Output the (x, y) coordinate of the center of the cell containing the given text.  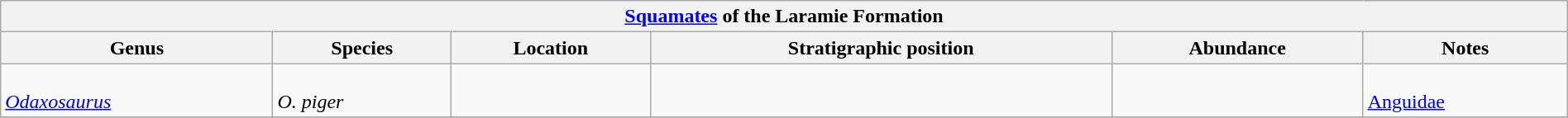
Location (551, 48)
Species (362, 48)
Anguidae (1465, 91)
Squamates of the Laramie Formation (784, 17)
O. piger (362, 91)
Genus (137, 48)
Odaxosaurus (137, 91)
Abundance (1237, 48)
Stratigraphic position (881, 48)
Notes (1465, 48)
